Output the (x, y) coordinate of the center of the cell containing the given text.  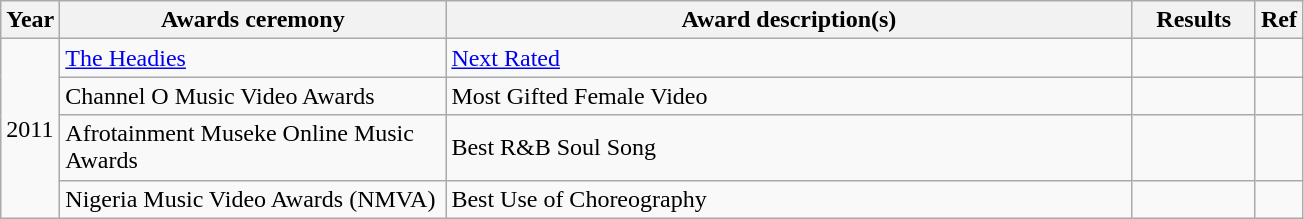
Best Use of Choreography (789, 199)
Most Gifted Female Video (789, 96)
Results (1194, 20)
Award description(s) (789, 20)
Next Rated (789, 58)
Channel O Music Video Awards (253, 96)
Ref (1278, 20)
Awards ceremony (253, 20)
Nigeria Music Video Awards (NMVA) (253, 199)
The Headies (253, 58)
Best R&B Soul Song (789, 148)
Afrotainment Museke Online Music Awards (253, 148)
Year (30, 20)
2011 (30, 128)
